Provide the (X, Y) coordinate of the cell's center where the given text is located.  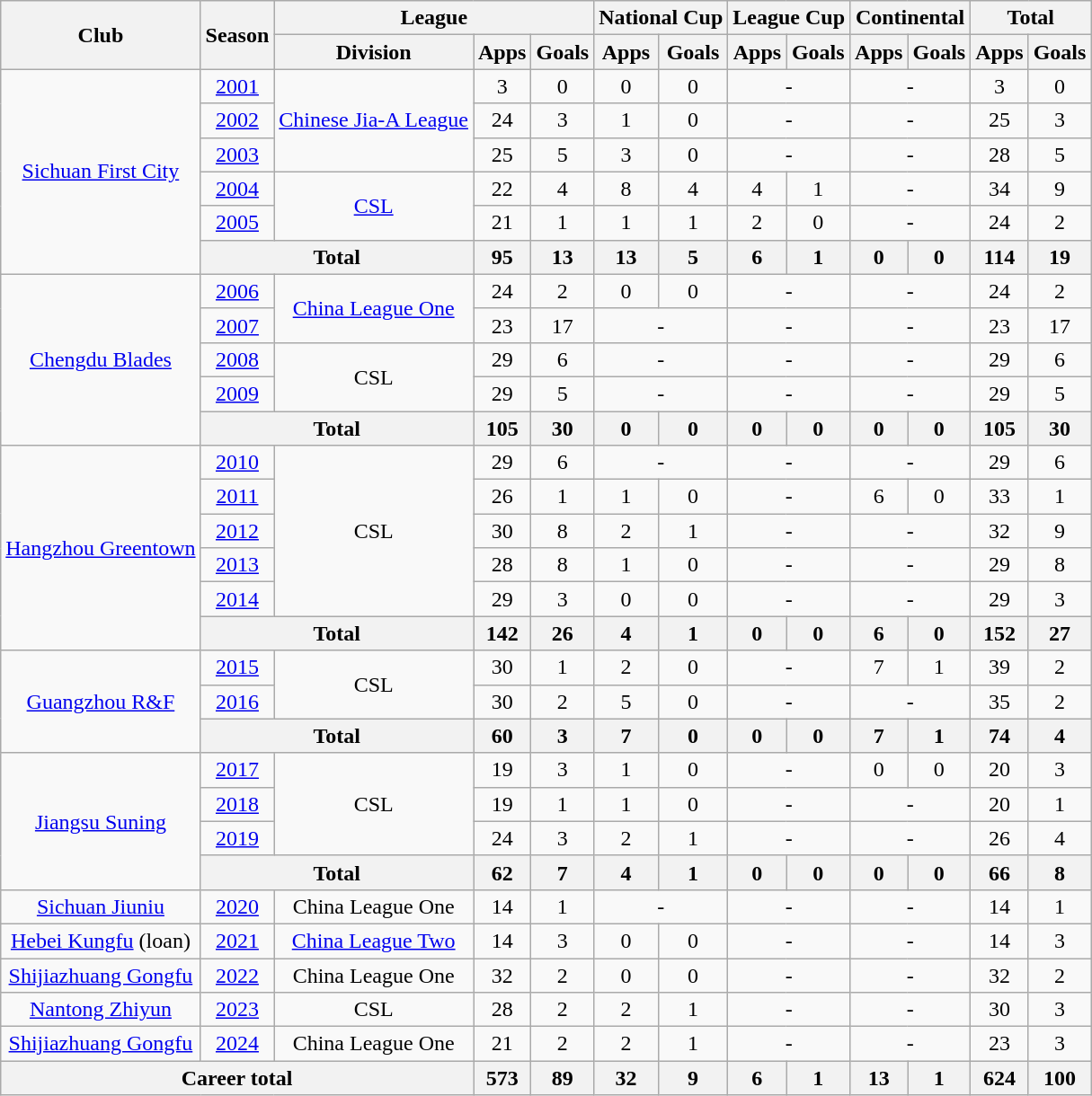
Continental (910, 18)
60 (502, 736)
2009 (237, 393)
66 (999, 872)
2002 (237, 120)
Hebei Kungfu (loan) (101, 941)
Division (374, 52)
142 (502, 633)
Chengdu Blades (101, 359)
152 (999, 633)
33 (999, 497)
2010 (237, 463)
89 (563, 1078)
2001 (237, 86)
95 (502, 257)
2012 (237, 531)
National Cup (661, 18)
2016 (237, 702)
Club (101, 35)
Hangzhou Greentown (101, 548)
2024 (237, 1044)
2017 (237, 770)
2022 (237, 975)
2008 (237, 359)
2018 (237, 804)
573 (502, 1078)
74 (999, 736)
2011 (237, 497)
2006 (237, 291)
League (434, 18)
2019 (237, 838)
China League Two (374, 941)
League Cup (789, 18)
Chinese Jia-A League (374, 120)
34 (999, 189)
624 (999, 1078)
2005 (237, 223)
2020 (237, 906)
39 (999, 667)
Guangzhou R&F (101, 702)
Season (237, 35)
22 (502, 189)
2023 (237, 1010)
Sichuan Jiuniu (101, 906)
2013 (237, 565)
2015 (237, 667)
Nantong Zhiyun (101, 1010)
100 (1060, 1078)
Career total (237, 1078)
2004 (237, 189)
Sichuan First City (101, 172)
Jiangsu Suning (101, 821)
114 (999, 257)
27 (1060, 633)
2007 (237, 325)
2014 (237, 599)
62 (502, 872)
2021 (237, 941)
35 (999, 702)
2003 (237, 155)
